Determine the (X, Y) coordinate at the center of the cell enclosing the given text.  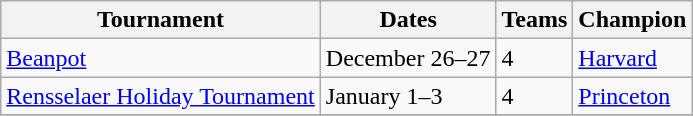
Beanpot (161, 58)
Teams (534, 20)
Dates (408, 20)
December 26–27 (408, 58)
Tournament (161, 20)
Rensselaer Holiday Tournament (161, 96)
Champion (632, 20)
Harvard (632, 58)
Princeton (632, 96)
January 1–3 (408, 96)
